Determine the [X, Y] coordinate at the center of the cell enclosing the given text.  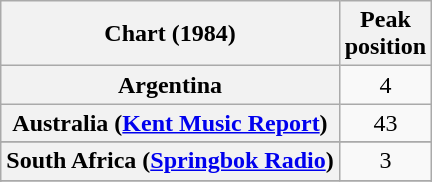
43 [385, 123]
4 [385, 85]
Argentina [170, 85]
Chart (1984) [170, 34]
Australia (Kent Music Report) [170, 123]
South Africa (Springbok Radio) [170, 161]
3 [385, 161]
Peakposition [385, 34]
